Search for the cell housing the specified text and yield its (X, Y) center coordinate. 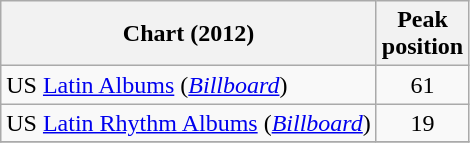
19 (422, 123)
US Latin Albums (Billboard) (189, 85)
Peakposition (422, 34)
61 (422, 85)
US Latin Rhythm Albums (Billboard) (189, 123)
Chart (2012) (189, 34)
